Identify which cell holds the provided text, then report its (x, y) central coordinate. 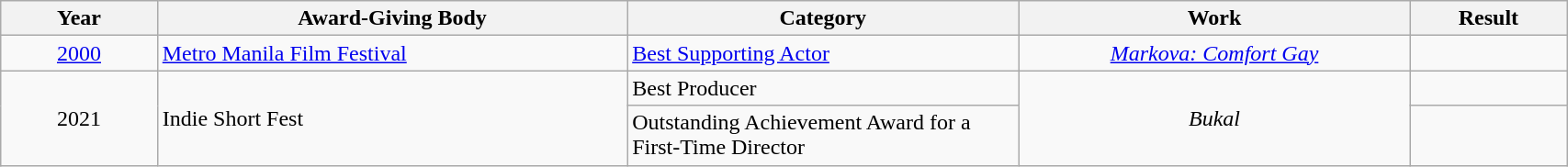
Metro Manila Film Festival (391, 53)
Award-Giving Body (391, 18)
Best Producer (823, 88)
Category (823, 18)
Result (1488, 18)
Outstanding Achievement Award for a First-Time Director (823, 136)
Markova: Comfort Gay (1214, 53)
Work (1214, 18)
Year (79, 18)
2021 (79, 117)
Bukal (1214, 117)
Indie Short Fest (391, 117)
2000 (79, 53)
Best Supporting Actor (823, 53)
